Locate the cell with the specified text and output its (X, Y) center coordinate. 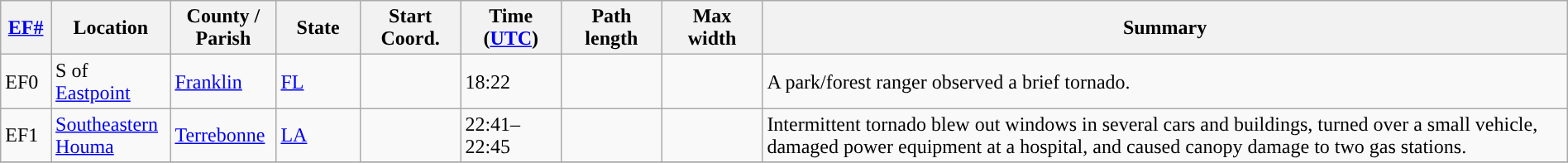
State (318, 28)
EF1 (26, 136)
EF# (26, 28)
FL (318, 81)
Southeastern Houma (111, 136)
S of Eastpoint (111, 81)
Location (111, 28)
22:41–22:45 (511, 136)
Start Coord. (410, 28)
Terrebonne (223, 136)
A park/forest ranger observed a brief tornado. (1164, 81)
LA (318, 136)
Max width (712, 28)
Franklin (223, 81)
Time (UTC) (511, 28)
EF0 (26, 81)
County / Parish (223, 28)
18:22 (511, 81)
Summary (1164, 28)
Path length (612, 28)
